Capture the cell that displays the provided text and extract its [X, Y] central coordinate. 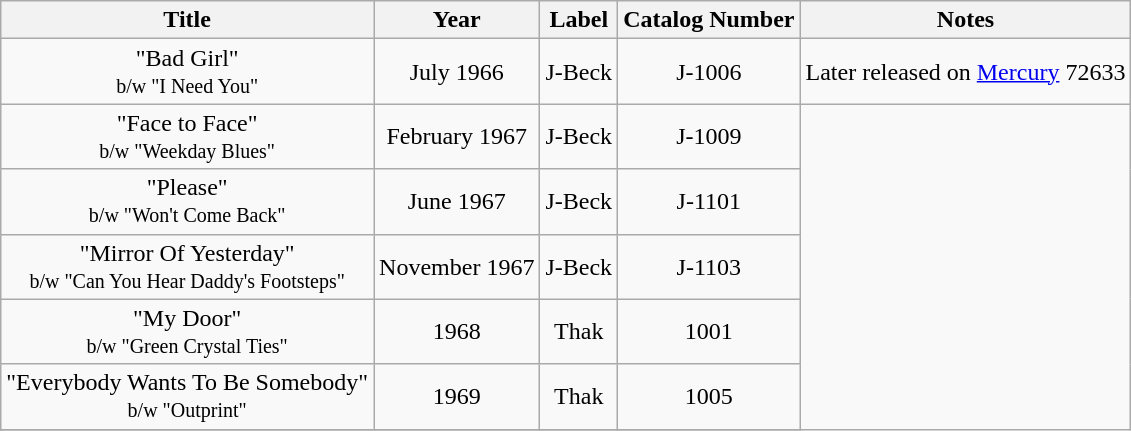
J-1009 [709, 136]
Label [579, 20]
1005 [709, 396]
"My Door" b/w "Green Crystal Ties" [188, 332]
J-1101 [709, 202]
"Mirror Of Yesterday" b/w "Can You Hear Daddy's Footsteps" [188, 266]
November 1967 [457, 266]
Catalog Number [709, 20]
"Everybody Wants To Be Somebody" b/w "Outprint" [188, 396]
J-1006 [709, 72]
J-1103 [709, 266]
Notes [966, 20]
"Bad Girl" b/w "I Need You" [188, 72]
Year [457, 20]
"Please" b/w "Won't Come Back" [188, 202]
1001 [709, 332]
1968 [457, 332]
July 1966 [457, 72]
"Face to Face" b/w "Weekday Blues" [188, 136]
Title [188, 20]
1969 [457, 396]
June 1967 [457, 202]
Later released on Mercury 72633 [966, 72]
February 1967 [457, 136]
